For the text-containing cell, return its midpoint in (x, y) coordinate format. 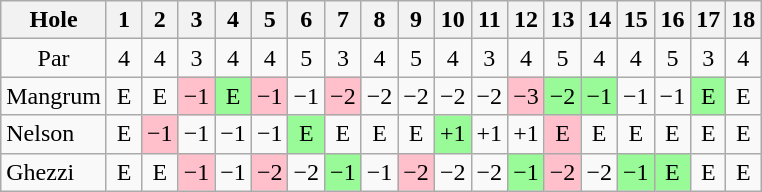
2 (160, 20)
11 (490, 20)
Mangrum (54, 96)
8 (380, 20)
10 (452, 20)
−3 (526, 96)
Nelson (54, 134)
7 (344, 20)
14 (600, 20)
Par (54, 58)
17 (708, 20)
15 (636, 20)
Ghezzi (54, 172)
Hole (54, 20)
13 (562, 20)
18 (744, 20)
12 (526, 20)
6 (306, 20)
16 (672, 20)
9 (416, 20)
1 (124, 20)
